From the cell containing the given text, extract its center point as [x, y] coordinate. 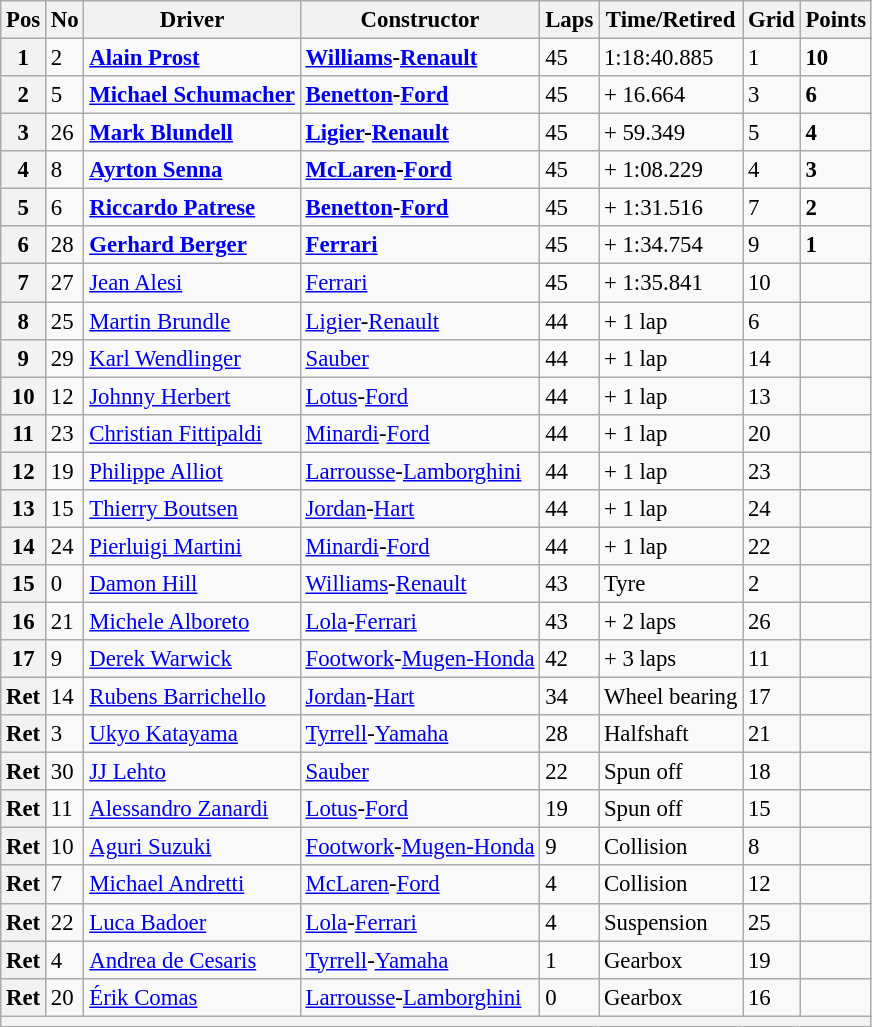
+ 1:34.754 [671, 245]
+ 16.664 [671, 95]
30 [65, 772]
+ 3 laps [671, 659]
Suspension [671, 922]
Time/Retired [671, 20]
Michele Alboreto [192, 621]
Philippe Alliot [192, 471]
Thierry Boutsen [192, 509]
+ 1:31.516 [671, 208]
Pos [24, 20]
Ayrton Senna [192, 170]
Pierluigi Martini [192, 546]
JJ Lehto [192, 772]
Martin Brundle [192, 321]
Wheel bearing [671, 697]
Driver [192, 20]
+ 2 laps [671, 621]
Michael Schumacher [192, 95]
Grid [772, 20]
Ukyo Katayama [192, 734]
+ 1:08.229 [671, 170]
Alain Prost [192, 58]
Andrea de Cesaris [192, 960]
Aguri Suzuki [192, 847]
Points [836, 20]
Derek Warwick [192, 659]
Johnny Herbert [192, 396]
34 [570, 697]
27 [65, 283]
+ 59.349 [671, 133]
Luca Badoer [192, 922]
Halfshaft [671, 734]
Constructor [420, 20]
Damon Hill [192, 584]
29 [65, 358]
No [65, 20]
1:18:40.885 [671, 58]
18 [772, 772]
Alessandro Zanardi [192, 809]
Jean Alesi [192, 283]
Laps [570, 20]
Michael Andretti [192, 885]
Mark Blundell [192, 133]
Christian Fittipaldi [192, 433]
Karl Wendlinger [192, 358]
+ 1:35.841 [671, 283]
Rubens Barrichello [192, 697]
42 [570, 659]
Érik Comas [192, 997]
Gerhard Berger [192, 245]
Riccardo Patrese [192, 208]
Tyre [671, 584]
